Pinpoint the cell where the given text exists, returning its (X, Y) midpoint coordinate. 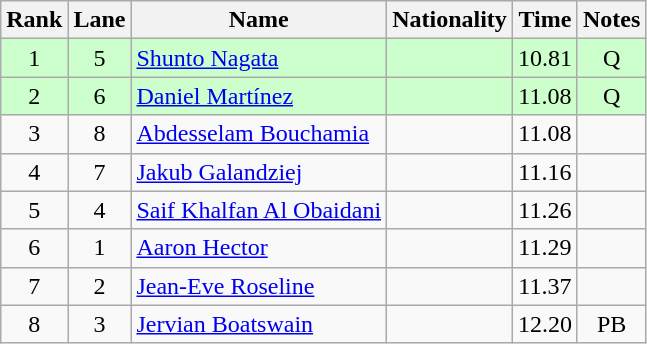
12.20 (544, 324)
Jervian Boatswain (259, 324)
11.26 (544, 210)
11.29 (544, 248)
Time (544, 20)
Name (259, 20)
Rank (34, 20)
11.16 (544, 172)
Abdesselam Bouchamia (259, 134)
Aaron Hector (259, 248)
Jakub Galandziej (259, 172)
11.37 (544, 286)
PB (611, 324)
Daniel Martínez (259, 96)
Shunto Nagata (259, 58)
Notes (611, 20)
Nationality (450, 20)
10.81 (544, 58)
Jean-Eve Roseline (259, 286)
Saif Khalfan Al Obaidani (259, 210)
Lane (100, 20)
